Output the (x, y) coordinate of the center of the cell containing the given text.  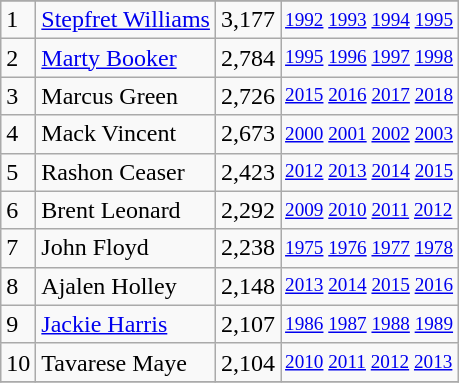
10 (18, 362)
7 (18, 248)
9 (18, 324)
2000 2001 2002 2003 (368, 134)
Rashon Ceaser (126, 172)
2,423 (248, 172)
2010 2011 2012 2013 (368, 362)
1 (18, 20)
8 (18, 286)
Mack Vincent (126, 134)
2,104 (248, 362)
2,107 (248, 324)
2,292 (248, 210)
2,238 (248, 248)
Brent Leonard (126, 210)
1975 1976 1977 1978 (368, 248)
Jackie Harris (126, 324)
3 (18, 96)
2015 2016 2017 2018 (368, 96)
4 (18, 134)
2013 2014 2015 2016 (368, 286)
3,177 (248, 20)
2012 2013 2014 2015 (368, 172)
2,726 (248, 96)
Marty Booker (126, 58)
1995 1996 1997 1998 (368, 58)
2,784 (248, 58)
1992 1993 1994 1995 (368, 20)
6 (18, 210)
2,673 (248, 134)
John Floyd (126, 248)
Tavarese Maye (126, 362)
Stepfret Williams (126, 20)
Ajalen Holley (126, 286)
Marcus Green (126, 96)
2,148 (248, 286)
1986 1987 1988 1989 (368, 324)
5 (18, 172)
2009 2010 2011 2012 (368, 210)
2 (18, 58)
